For the text-containing cell, return its midpoint in (x, y) coordinate format. 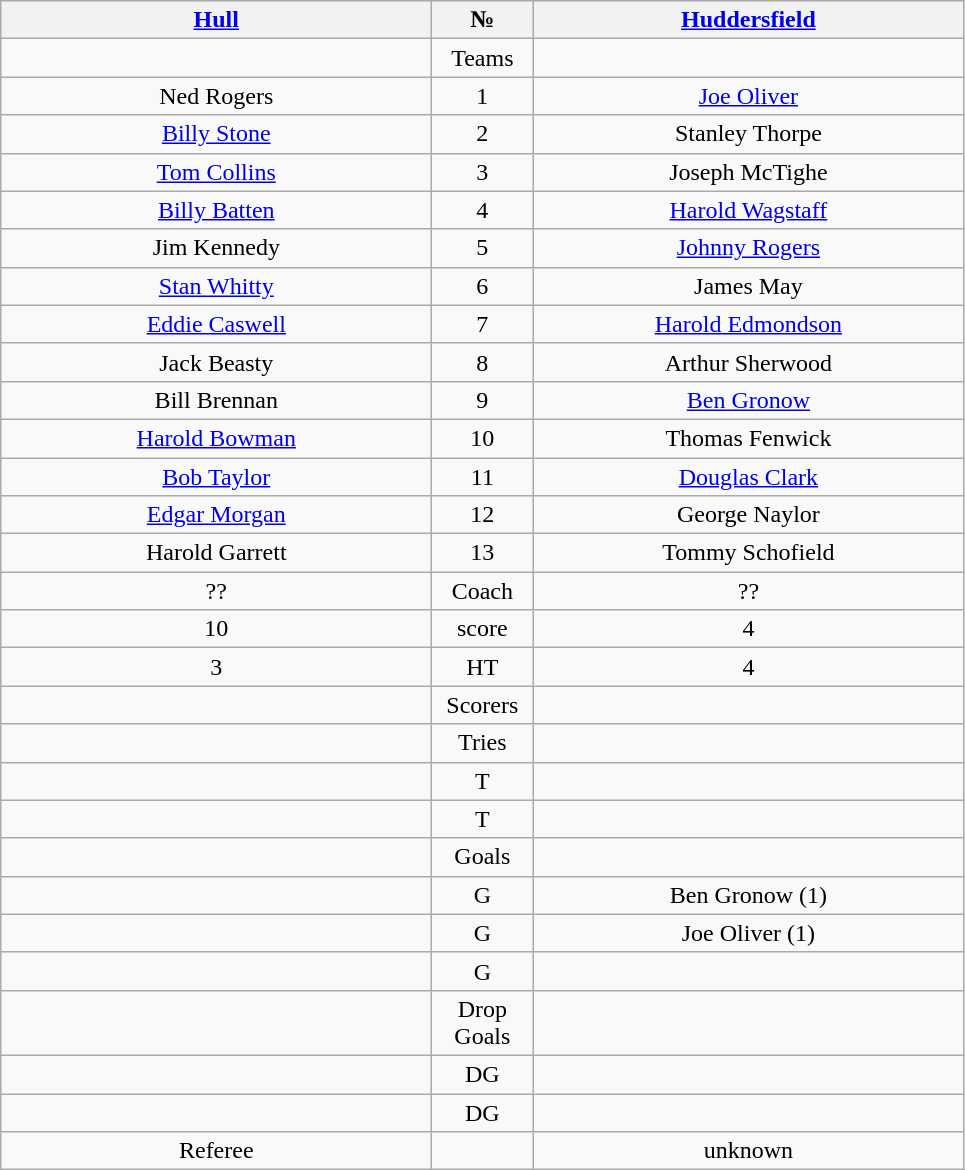
13 (482, 553)
8 (482, 362)
9 (482, 400)
HT (482, 667)
6 (482, 286)
Harold Wagstaff (748, 210)
Tries (482, 743)
Goals (482, 857)
Joe Oliver (1) (748, 933)
Ben Gronow (1) (748, 895)
Stanley Thorpe (748, 134)
unknown (748, 1151)
Ned Rogers (216, 96)
Drop Goals (482, 1022)
Eddie Caswell (216, 324)
Thomas Fenwick (748, 438)
score (482, 629)
Stan Whitty (216, 286)
1 (482, 96)
George Naylor (748, 515)
Arthur Sherwood (748, 362)
Coach (482, 591)
Jim Kennedy (216, 248)
Douglas Clark (748, 477)
Billy Batten (216, 210)
James May (748, 286)
Harold Bowman (216, 438)
Bill Brennan (216, 400)
Teams (482, 58)
№ (482, 20)
7 (482, 324)
5 (482, 248)
Scorers (482, 705)
Billy Stone (216, 134)
Harold Garrett (216, 553)
2 (482, 134)
11 (482, 477)
Harold Edmondson (748, 324)
Referee (216, 1151)
Tommy Schofield (748, 553)
Johnny Rogers (748, 248)
Joe Oliver (748, 96)
Jack Beasty (216, 362)
Hull (216, 20)
Huddersfield (748, 20)
Tom Collins (216, 172)
Joseph McTighe (748, 172)
Edgar Morgan (216, 515)
Ben Gronow (748, 400)
12 (482, 515)
Bob Taylor (216, 477)
